Output the [X, Y] coordinate of the center of the cell containing the given text.  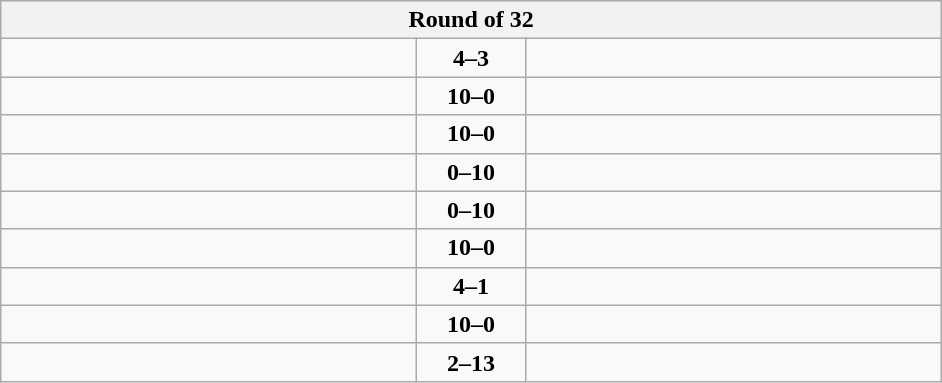
4–3 [472, 58]
2–13 [472, 362]
Round of 32 [472, 20]
4–1 [472, 286]
